Pinpoint the cell where the given text exists, returning its (x, y) midpoint coordinate. 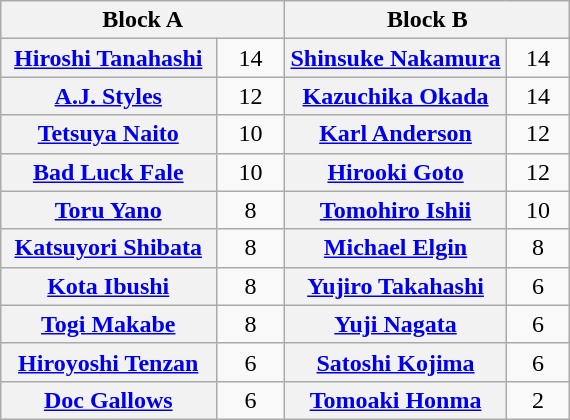
Togi Makabe (108, 324)
Katsuyori Shibata (108, 248)
Yuji Nagata (396, 324)
Karl Anderson (396, 134)
Kota Ibushi (108, 286)
Satoshi Kojima (396, 362)
Toru Yano (108, 210)
Hiroshi Tanahashi (108, 58)
Doc Gallows (108, 400)
2 (538, 400)
Michael Elgin (396, 248)
A.J. Styles (108, 96)
Yujiro Takahashi (396, 286)
Hiroyoshi Tenzan (108, 362)
Tomohiro Ishii (396, 210)
Block A (142, 20)
Tomoaki Honma (396, 400)
Bad Luck Fale (108, 172)
Block B (428, 20)
Kazuchika Okada (396, 96)
Shinsuke Nakamura (396, 58)
Tetsuya Naito (108, 134)
Hirooki Goto (396, 172)
